Identify which cell holds the provided text, then report its (x, y) central coordinate. 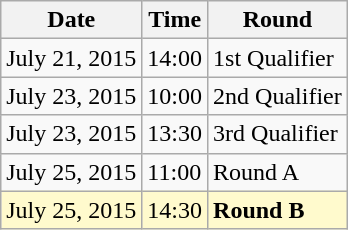
Round A (278, 172)
Round B (278, 210)
13:30 (175, 134)
1st Qualifier (278, 58)
2nd Qualifier (278, 96)
11:00 (175, 172)
14:00 (175, 58)
3rd Qualifier (278, 134)
10:00 (175, 96)
Round (278, 20)
14:30 (175, 210)
Time (175, 20)
July 21, 2015 (72, 58)
Date (72, 20)
